Find where the given text appears and provide that cell's center as (x, y) coordinate. 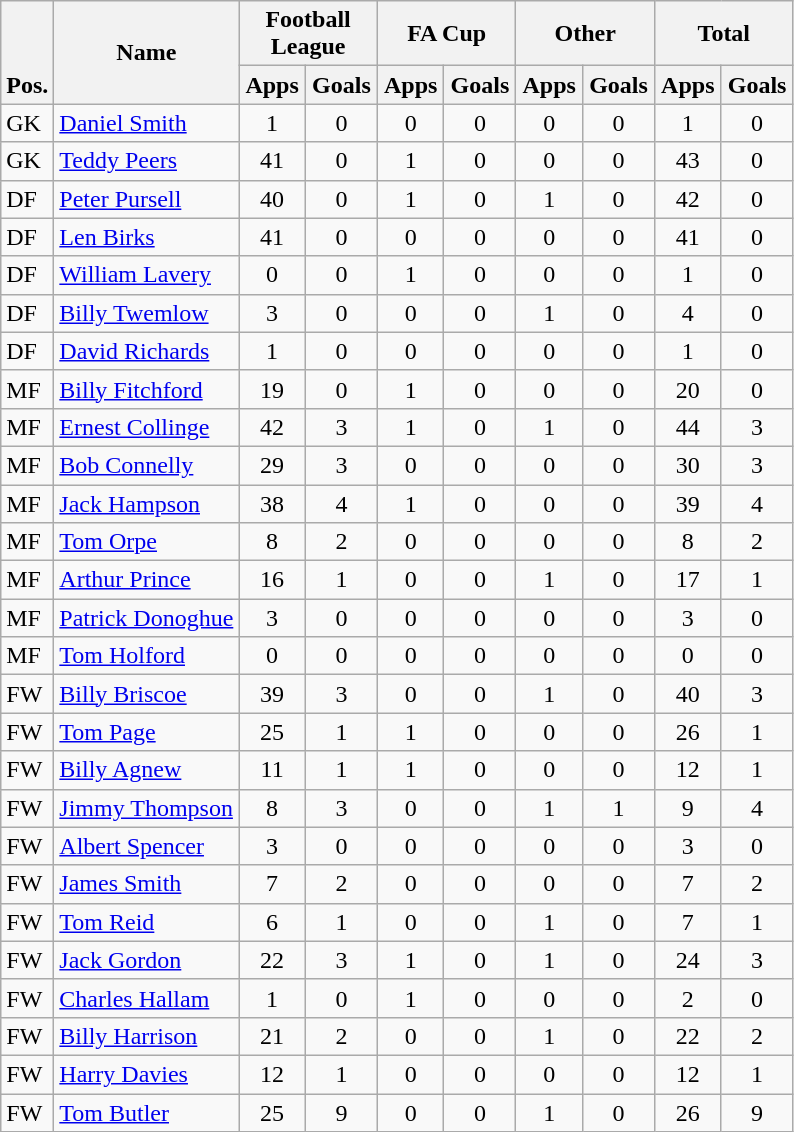
43 (688, 161)
Billy Fitchford (146, 389)
William Lavery (146, 275)
11 (272, 770)
Tom Butler (146, 1113)
17 (688, 580)
44 (688, 427)
David Richards (146, 351)
24 (688, 960)
Bob Connelly (146, 465)
Billy Agnew (146, 770)
Tom Page (146, 732)
Tom Reid (146, 922)
Len Birks (146, 237)
Total (724, 34)
Charles Hallam (146, 998)
Jimmy Thompson (146, 808)
Peter Pursell (146, 199)
Other (586, 34)
James Smith (146, 884)
20 (688, 389)
Billy Briscoe (146, 694)
Arthur Prince (146, 580)
16 (272, 580)
21 (272, 1036)
Name (146, 52)
6 (272, 922)
38 (272, 503)
Albert Spencer (146, 846)
Billy Twemlow (146, 313)
Tom Holford (146, 656)
FA Cup (446, 34)
Harry Davies (146, 1074)
19 (272, 389)
Jack Hampson (146, 503)
Billy Harrison (146, 1036)
30 (688, 465)
Jack Gordon (146, 960)
Ernest Collinge (146, 427)
Teddy Peers (146, 161)
Pos. (28, 52)
Tom Orpe (146, 542)
Daniel Smith (146, 123)
Football League (308, 34)
29 (272, 465)
Patrick Donoghue (146, 618)
